Return the (X, Y) coordinate for the center point of the cell that contains the specified text.  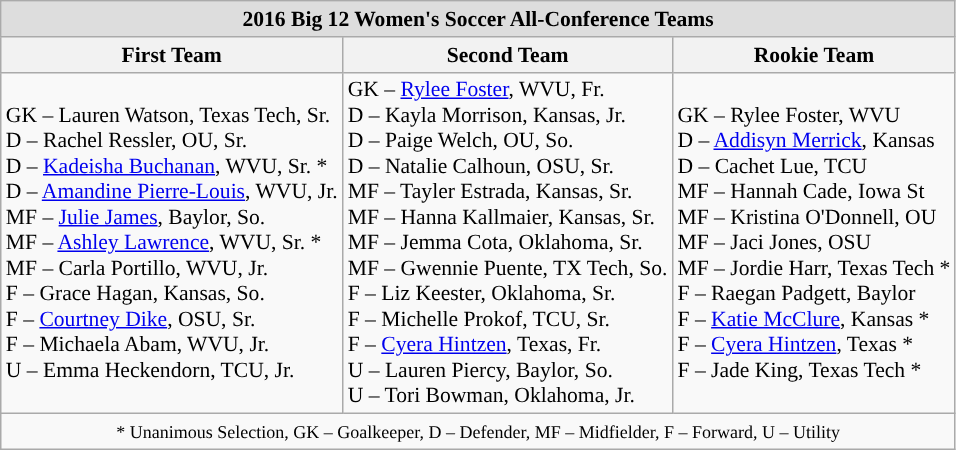
First Team (172, 55)
* Unanimous Selection, GK – Goalkeeper, D – Defender, MF – Midfielder, F – Forward, U – Utility (478, 432)
Rookie Team (814, 55)
2016 Big 12 Women's Soccer All-Conference Teams (478, 19)
Second Team (508, 55)
